Return [x, y] of the center of cell containing provided text 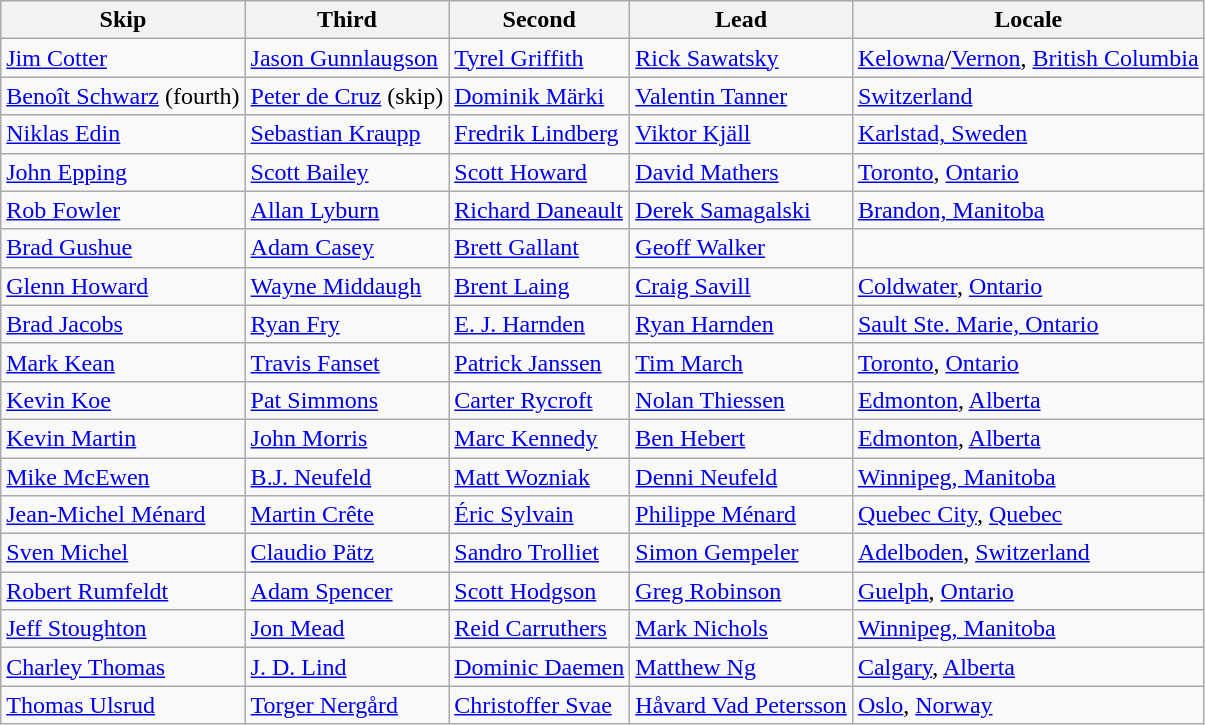
J. D. Lind [347, 667]
Matthew Ng [742, 667]
Valentin Tanner [742, 96]
Adam Spencer [347, 591]
Kelowna/Vernon, British Columbia [1028, 58]
Kevin Martin [123, 438]
Dominic Daemen [540, 667]
Brad Gushue [123, 248]
Tyrel Griffith [540, 58]
Guelph, Ontario [1028, 591]
Viktor Kjäll [742, 134]
Niklas Edin [123, 134]
Jason Gunnlaugson [347, 58]
Brett Gallant [540, 248]
Adelboden, Switzerland [1028, 553]
Carter Rycroft [540, 400]
Locale [1028, 20]
Calgary, Alberta [1028, 667]
Rick Sawatsky [742, 58]
Jon Mead [347, 629]
Skip [123, 20]
Switzerland [1028, 96]
Ryan Fry [347, 324]
Second [540, 20]
Allan Lyburn [347, 210]
John Epping [123, 172]
Richard Daneault [540, 210]
Sandro Trolliet [540, 553]
Jim Cotter [123, 58]
Sebastian Kraupp [347, 134]
Christoffer Svae [540, 705]
Coldwater, Ontario [1028, 286]
Karlstad, Sweden [1028, 134]
Pat Simmons [347, 400]
Robert Rumfeldt [123, 591]
E. J. Harnden [540, 324]
Derek Samagalski [742, 210]
Third [347, 20]
Ben Hebert [742, 438]
Nolan Thiessen [742, 400]
B.J. Neufeld [347, 477]
Peter de Cruz (skip) [347, 96]
Quebec City, Quebec [1028, 515]
Éric Sylvain [540, 515]
Simon Gempeler [742, 553]
Craig Savill [742, 286]
Marc Kennedy [540, 438]
Philippe Ménard [742, 515]
Benoît Schwarz (fourth) [123, 96]
Dominik Märki [540, 96]
Ryan Harnden [742, 324]
Fredrik Lindberg [540, 134]
David Mathers [742, 172]
Brad Jacobs [123, 324]
Charley Thomas [123, 667]
Patrick Janssen [540, 362]
Lead [742, 20]
Thomas Ulsrud [123, 705]
Rob Fowler [123, 210]
Jean-Michel Ménard [123, 515]
Mark Kean [123, 362]
Sven Michel [123, 553]
Denni Neufeld [742, 477]
Geoff Walker [742, 248]
Sault Ste. Marie, Ontario [1028, 324]
Torger Nergård [347, 705]
Greg Robinson [742, 591]
Scott Howard [540, 172]
Reid Carruthers [540, 629]
Mike McEwen [123, 477]
Scott Bailey [347, 172]
Brent Laing [540, 286]
Matt Wozniak [540, 477]
Tim March [742, 362]
Jeff Stoughton [123, 629]
Brandon, Manitoba [1028, 210]
Martin Crête [347, 515]
Kevin Koe [123, 400]
Oslo, Norway [1028, 705]
Wayne Middaugh [347, 286]
Håvard Vad Petersson [742, 705]
Scott Hodgson [540, 591]
Travis Fanset [347, 362]
Mark Nichols [742, 629]
John Morris [347, 438]
Adam Casey [347, 248]
Claudio Pätz [347, 553]
Glenn Howard [123, 286]
